Return the (x, y) coordinate for the center point of the cell that contains the specified text.  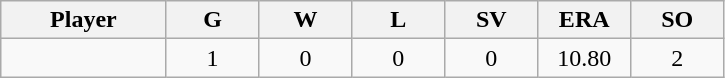
G (212, 20)
SV (492, 20)
W (306, 20)
L (398, 20)
Player (84, 20)
10.80 (584, 58)
2 (678, 58)
1 (212, 58)
ERA (584, 20)
SO (678, 20)
